Extract the (x, y) coordinate from the center of the cell holding the provided text.  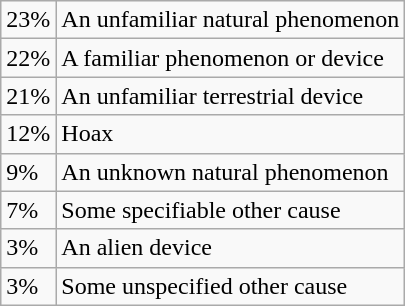
An unknown natural phenomenon (230, 172)
22% (28, 58)
Hoax (230, 134)
An alien device (230, 248)
23% (28, 20)
7% (28, 210)
9% (28, 172)
12% (28, 134)
An unfamiliar terrestrial device (230, 96)
Some unspecified other cause (230, 286)
A familiar phenomenon or device (230, 58)
An unfamiliar natural phenomenon (230, 20)
21% (28, 96)
Some specifiable other cause (230, 210)
